Find where the given text appears and provide that cell's center as (x, y) coordinate. 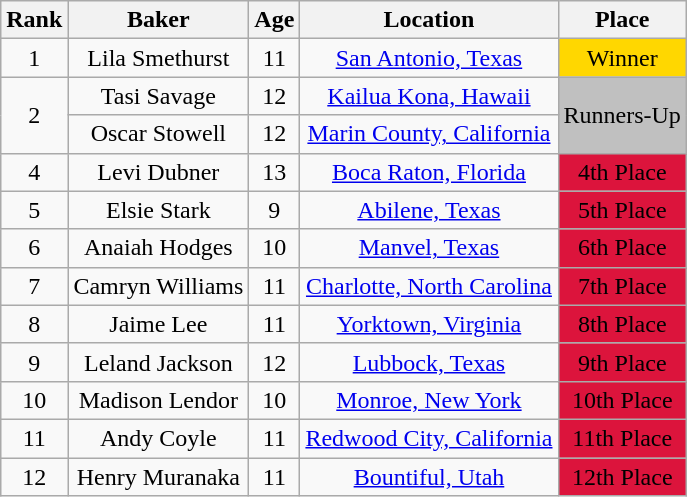
6th Place (622, 248)
San Antonio, Texas (429, 58)
12th Place (622, 477)
Jaime Lee (158, 324)
Rank (34, 20)
4 (34, 172)
Henry Muranaka (158, 477)
11th Place (622, 438)
Lila Smethurst (158, 58)
Runners-Up (622, 115)
Charlotte, North Carolina (429, 286)
Oscar Stowell (158, 134)
Levi Dubner (158, 172)
1 (34, 58)
6 (34, 248)
Marin County, California (429, 134)
Baker (158, 20)
Boca Raton, Florida (429, 172)
Elsie Stark (158, 210)
Kailua Kona, Hawaii (429, 96)
Yorktown, Virginia (429, 324)
9th Place (622, 362)
Manvel, Texas (429, 248)
Bountiful, Utah (429, 477)
Abilene, Texas (429, 210)
Madison Lendor (158, 400)
7 (34, 286)
7th Place (622, 286)
Andy Coyle (158, 438)
Camryn Williams (158, 286)
8th Place (622, 324)
5 (34, 210)
Location (429, 20)
Leland Jackson (158, 362)
2 (34, 115)
Lubbock, Texas (429, 362)
Winner (622, 58)
4th Place (622, 172)
13 (274, 172)
Redwood City, California (429, 438)
Tasi Savage (158, 96)
Monroe, New York (429, 400)
Anaiah Hodges (158, 248)
10th Place (622, 400)
8 (34, 324)
5th Place (622, 210)
Place (622, 20)
Age (274, 20)
